Output the [x, y] coordinate of the center of the cell containing the given text.  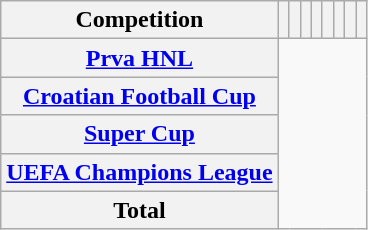
Total [140, 210]
Croatian Football Cup [140, 96]
Competition [140, 20]
Super Cup [140, 134]
UEFA Champions League [140, 172]
Prva HNL [140, 58]
